Scan for the cell matching the given text and deliver its (x, y) coordinate at center. 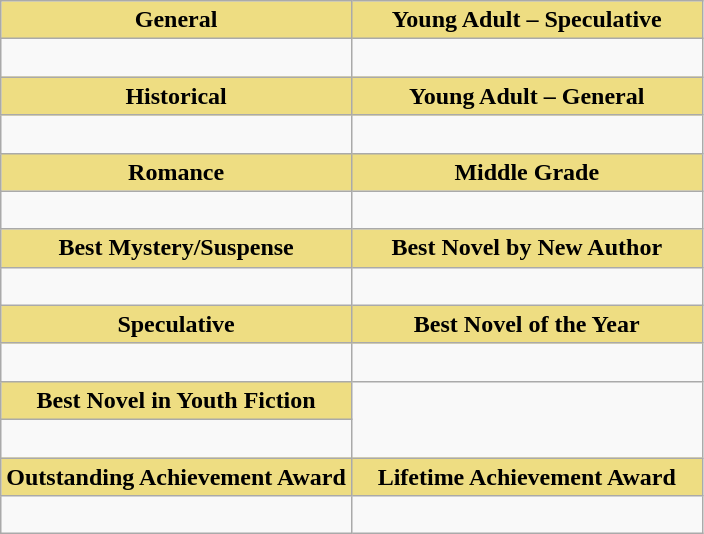
Best Novel by New Author (526, 248)
General (176, 20)
Best Mystery/Suspense (176, 248)
Best Novel of the Year (526, 324)
Romance (176, 172)
Best Novel in Youth Fiction (176, 400)
Speculative (176, 324)
Young Adult – General (526, 96)
Outstanding Achievement Award (176, 477)
Middle Grade (526, 172)
Lifetime Achievement Award (526, 477)
Historical (176, 96)
Young Adult – Speculative (526, 20)
